Determine the [X, Y] coordinate at the center of the cell enclosing the given text.  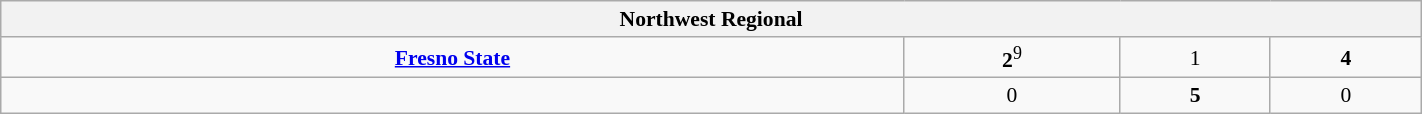
4 [1346, 58]
1 [1196, 58]
Northwest Regional [711, 19]
5 [1196, 96]
Fresno State [452, 58]
29 [1012, 58]
